Locate the cell with the specified text and output its (x, y) center coordinate. 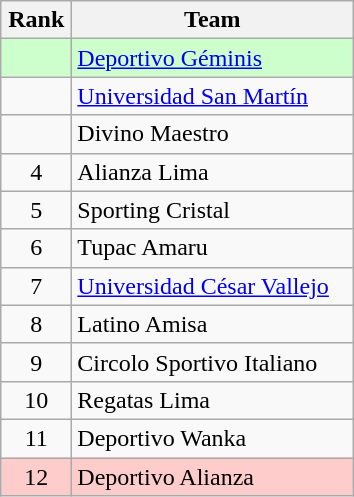
Universidad San Martín (212, 96)
11 (36, 438)
Circolo Sportivo Italiano (212, 362)
Tupac Amaru (212, 248)
Alianza Lima (212, 172)
10 (36, 400)
Divino Maestro (212, 134)
Deportivo Alianza (212, 477)
Deportivo Wanka (212, 438)
9 (36, 362)
Deportivo Géminis (212, 58)
4 (36, 172)
8 (36, 324)
6 (36, 248)
Team (212, 20)
Rank (36, 20)
7 (36, 286)
12 (36, 477)
5 (36, 210)
Sporting Cristal (212, 210)
Universidad César Vallejo (212, 286)
Regatas Lima (212, 400)
Latino Amisa (212, 324)
